Identify which cell holds the provided text, then report its (x, y) central coordinate. 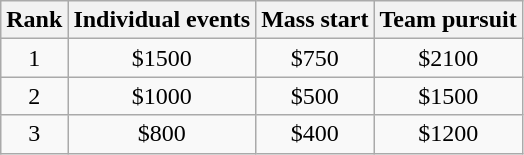
Team pursuit (448, 20)
$750 (315, 58)
3 (34, 134)
$400 (315, 134)
Individual events (162, 20)
$1200 (448, 134)
Mass start (315, 20)
$2100 (448, 58)
1 (34, 58)
2 (34, 96)
$800 (162, 134)
$1000 (162, 96)
Rank (34, 20)
$500 (315, 96)
